Identify which cell holds the provided text, then report its [X, Y] central coordinate. 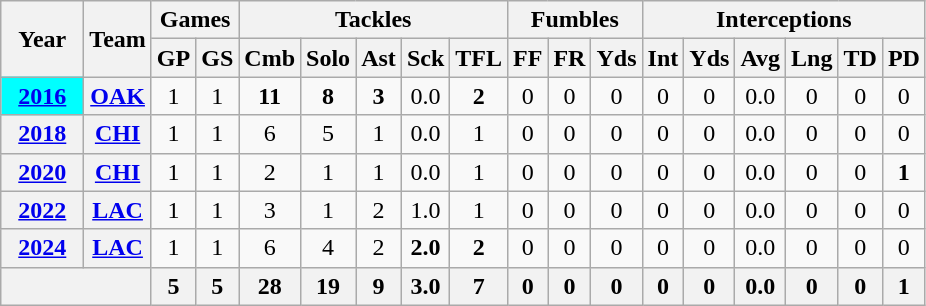
Cmb [270, 58]
2018 [42, 134]
2022 [42, 210]
Sck [425, 58]
1.0 [425, 210]
2024 [42, 248]
2020 [42, 172]
Solo [328, 58]
2.0 [425, 248]
28 [270, 286]
FF [528, 58]
8 [328, 96]
Lng [812, 58]
Interceptions [784, 20]
4 [328, 248]
Int [663, 58]
Team [118, 39]
Games [194, 20]
FR [570, 58]
7 [479, 286]
Avg [760, 58]
TFL [479, 58]
19 [328, 286]
PD [904, 58]
Fumbles [576, 20]
Ast [379, 58]
3.0 [425, 286]
Year [42, 39]
OAK [118, 96]
2016 [42, 96]
9 [379, 286]
Tackles [374, 20]
TD [860, 58]
11 [270, 96]
GP [173, 58]
GS [218, 58]
